Determine the [x, y] coordinate at the center of the cell enclosing the given text.  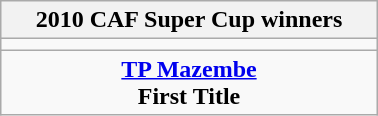
TP MazembeFirst Title [189, 82]
2010 CAF Super Cup winners [189, 20]
